Search for the cell housing the specified text and yield its [X, Y] center coordinate. 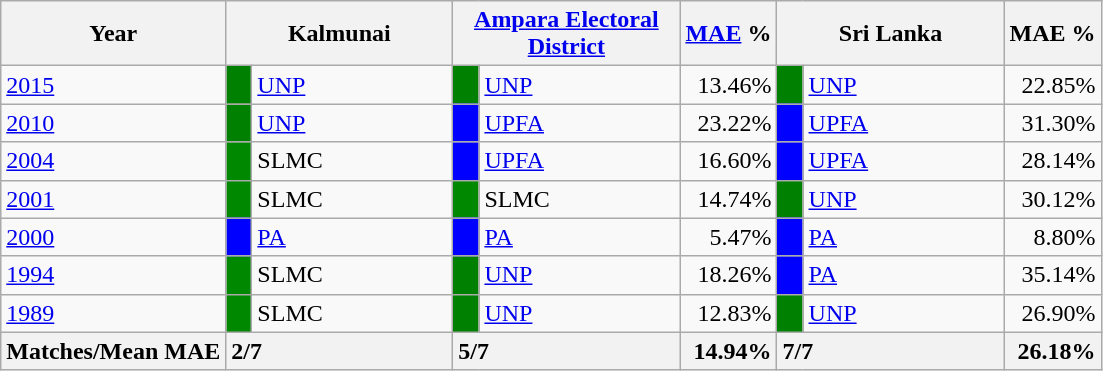
26.90% [1052, 313]
14.94% [728, 351]
Sri Lanka [890, 34]
2010 [114, 123]
Kalmunai [340, 34]
30.12% [1052, 199]
5.47% [728, 237]
22.85% [1052, 85]
28.14% [1052, 161]
5/7 [566, 351]
7/7 [890, 351]
Year [114, 34]
35.14% [1052, 275]
2015 [114, 85]
2/7 [340, 351]
8.80% [1052, 237]
2001 [114, 199]
23.22% [728, 123]
18.26% [728, 275]
2004 [114, 161]
2000 [114, 237]
13.46% [728, 85]
12.83% [728, 313]
16.60% [728, 161]
31.30% [1052, 123]
14.74% [728, 199]
Matches/Mean MAE [114, 351]
1989 [114, 313]
Ampara Electoral District [566, 34]
26.18% [1052, 351]
1994 [114, 275]
